Search for the cell housing the specified text and yield its (X, Y) center coordinate. 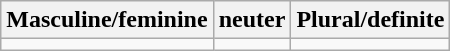
neuter (252, 20)
Plural/definite (370, 20)
Masculine/feminine (107, 20)
